Identify which cell holds the provided text, then report its (x, y) central coordinate. 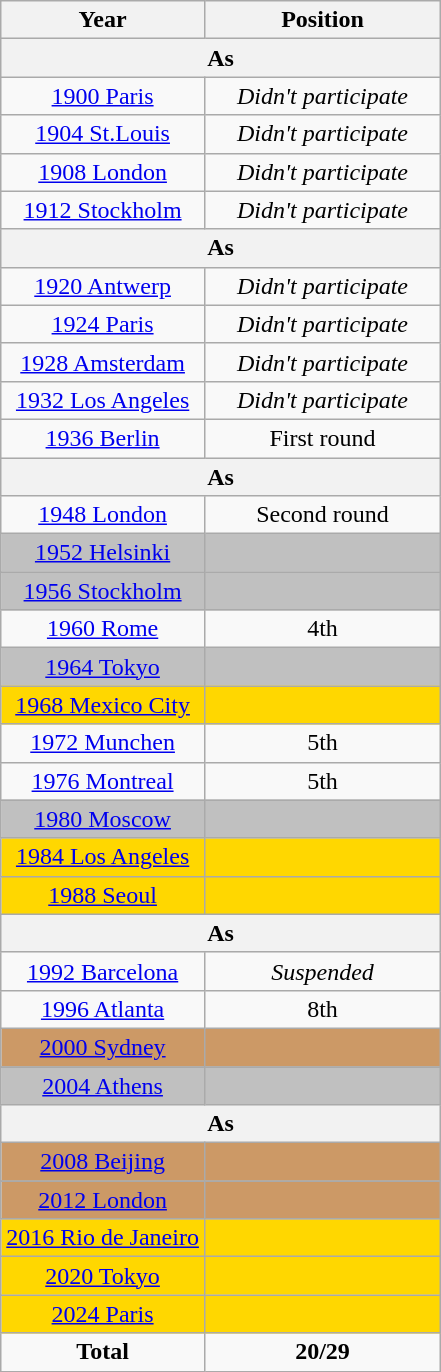
2020 Tokyo (103, 1276)
1908 London (103, 172)
1924 Paris (103, 324)
1932 Los Angeles (103, 400)
1904 St.Louis (103, 134)
1928 Amsterdam (103, 362)
1988 Seoul (103, 895)
1984 Los Angeles (103, 857)
2012 London (103, 1200)
2016 Rio de Janeiro (103, 1238)
Second round (322, 515)
1948 London (103, 515)
1956 Stockholm (103, 591)
Year (103, 20)
1920 Antwerp (103, 286)
1968 Mexico City (103, 705)
Total (103, 1352)
1900 Paris (103, 96)
4th (322, 629)
1912 Stockholm (103, 210)
1976 Montreal (103, 781)
First round (322, 438)
1996 Atlanta (103, 1009)
1972 Munchen (103, 743)
2008 Beijing (103, 1162)
1964 Tokyo (103, 667)
1980 Moscow (103, 819)
Position (322, 20)
8th (322, 1009)
1936 Berlin (103, 438)
1952 Helsinki (103, 553)
Suspended (322, 971)
2024 Paris (103, 1314)
2004 Athens (103, 1085)
1960 Rome (103, 629)
20/29 (322, 1352)
1992 Barcelona (103, 971)
2000 Sydney (103, 1047)
